Extract the (X, Y) coordinate from the center of the cell holding the provided text.  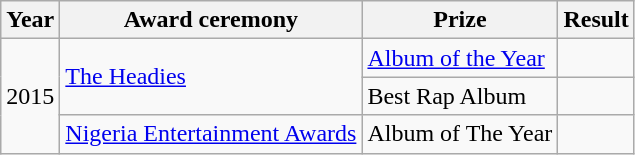
Album of The Year (460, 134)
Award ceremony (211, 20)
Best Rap Album (460, 96)
Prize (460, 20)
The Headies (211, 77)
2015 (30, 96)
Nigeria Entertainment Awards (211, 134)
Album of the Year (460, 58)
Year (30, 20)
Result (596, 20)
